Find where the given text appears and provide that cell's center as [x, y] coordinate. 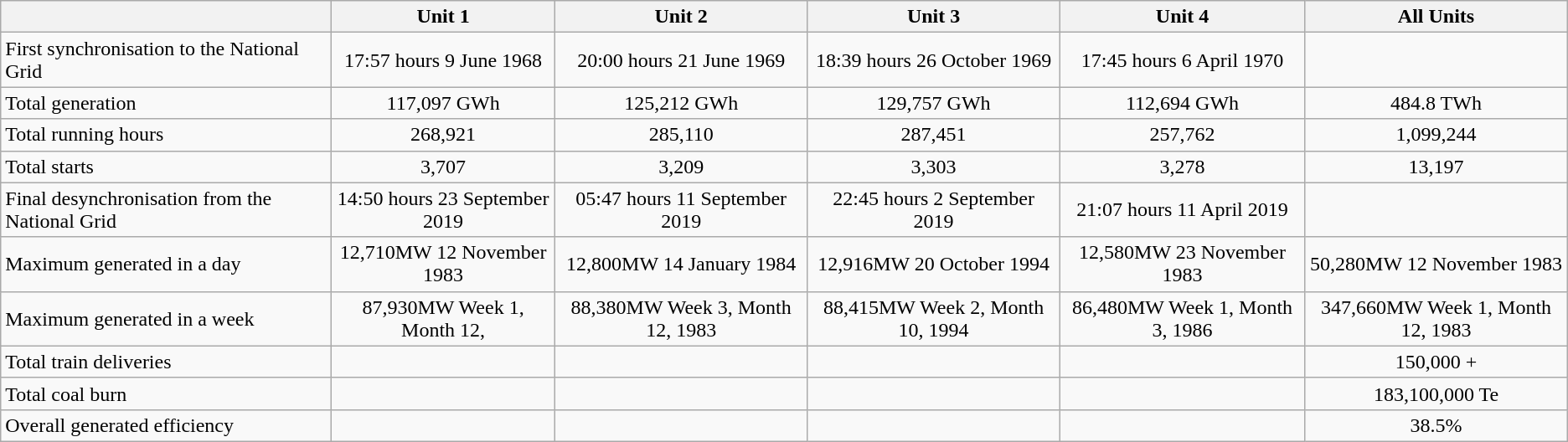
05:47 hours 11 September 2019 [682, 209]
150,000 + [1436, 362]
Unit 2 [682, 17]
88,380MW Week 3, Month 12, 1983 [682, 318]
3,209 [682, 167]
285,110 [682, 135]
All Units [1436, 17]
183,100,000 Te [1436, 393]
Total generation [166, 103]
129,757 GWh [933, 103]
Total running hours [166, 135]
20:00 hours 21 June 1969 [682, 60]
17:45 hours 6 April 1970 [1182, 60]
Total coal burn [166, 393]
Total train deliveries [166, 362]
12,916MW 20 October 1994 [933, 265]
347,660MW Week 1, Month 12, 1983 [1436, 318]
257,762 [1182, 135]
21:07 hours 11 April 2019 [1182, 209]
3,303 [933, 167]
17:57 hours 9 June 1968 [444, 60]
Overall generated efficiency [166, 425]
87,930MW Week 1, Month 12, [444, 318]
3,707 [444, 167]
1,099,244 [1436, 135]
Total starts [166, 167]
117,097 GWh [444, 103]
12,580MW 23 November 1983 [1182, 265]
18:39 hours 26 October 1969 [933, 60]
Final desynchronisation from the National Grid [166, 209]
50,280MW 12 November 1983 [1436, 265]
125,212 GWh [682, 103]
268,921 [444, 135]
112,694 GWh [1182, 103]
287,451 [933, 135]
Unit 1 [444, 17]
484.8 TWh [1436, 103]
22:45 hours 2 September 2019 [933, 209]
First synchronisation to the National Grid [166, 60]
88,415MW Week 2, Month 10, 1994 [933, 318]
14:50 hours 23 September 2019 [444, 209]
Maximum generated in a week [166, 318]
Maximum generated in a day [166, 265]
38.5% [1436, 425]
12,800MW 14 January 1984 [682, 265]
Unit 3 [933, 17]
3,278 [1182, 167]
13,197 [1436, 167]
12,710MW 12 November 1983 [444, 265]
86,480MW Week 1, Month 3, 1986 [1182, 318]
Unit 4 [1182, 17]
